Scan for the cell matching the given text and deliver its [x, y] coordinate at center. 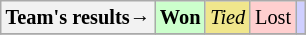
Lost [273, 17]
Won [180, 17]
Team's results→ [78, 17]
Tied [228, 17]
